Search for the cell housing the specified text and yield its (x, y) center coordinate. 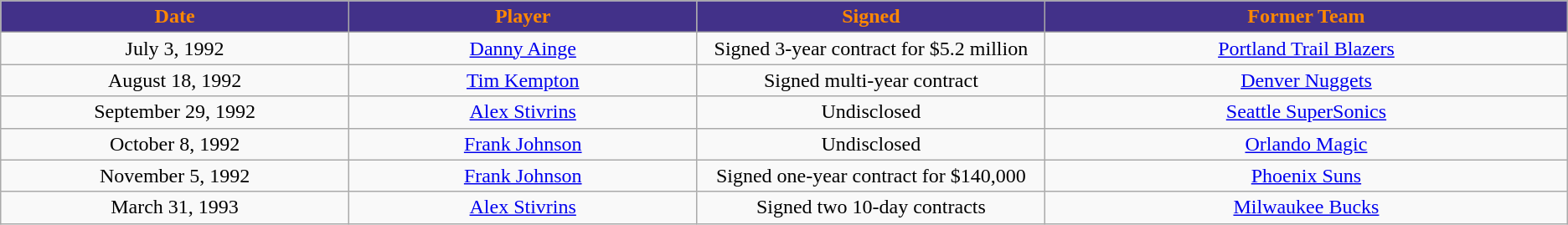
August 18, 1992 (175, 80)
Signed 3-year contract for $5.2 million (871, 49)
Signed two 10-day contracts (871, 207)
November 5, 1992 (175, 176)
March 31, 1993 (175, 207)
Denver Nuggets (1307, 80)
July 3, 1992 (175, 49)
Date (175, 17)
Seattle SuperSonics (1307, 112)
Signed one-year contract for $140,000 (871, 176)
Phoenix Suns (1307, 176)
Milwaukee Bucks (1307, 207)
Signed (871, 17)
Former Team (1307, 17)
September 29, 1992 (175, 112)
October 8, 1992 (175, 144)
Tim Kempton (523, 80)
Orlando Magic (1307, 144)
Signed multi-year contract (871, 80)
Player (523, 17)
Danny Ainge (523, 49)
Portland Trail Blazers (1307, 49)
